Scan for the cell matching the given text and deliver its [X, Y] coordinate at center. 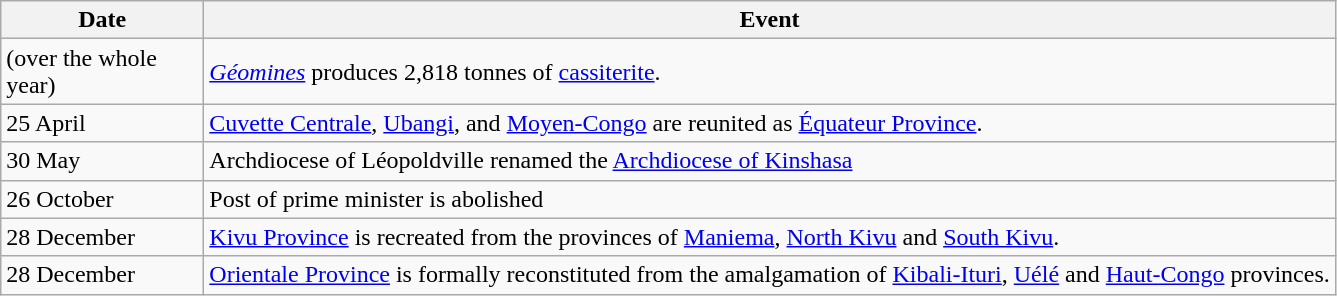
(over the whole year) [102, 72]
Post of prime minister is abolished [770, 199]
Cuvette Centrale, Ubangi, and Moyen-Congo are reunited as Équateur Province. [770, 123]
26 October [102, 199]
Date [102, 20]
30 May [102, 161]
25 April [102, 123]
Géomines produces 2,818 tonnes of cassiterite. [770, 72]
Event [770, 20]
Kivu Province is recreated from the provinces of Maniema, North Kivu and South Kivu. [770, 237]
Orientale Province is formally reconstituted from the amalgamation of Kibali-Ituri, Uélé and Haut-Congo provinces. [770, 275]
Archdiocese of Léopoldville renamed the Archdiocese of Kinshasa [770, 161]
